Capture the cell that displays the provided text and extract its (x, y) central coordinate. 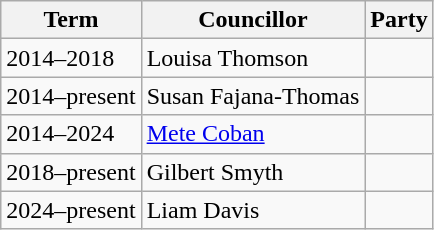
2014–2024 (71, 134)
Liam Davis (253, 210)
2024–present (71, 210)
Councillor (253, 20)
2014–2018 (71, 58)
Party (399, 20)
Term (71, 20)
Gilbert Smyth (253, 172)
Louisa Thomson (253, 58)
2014–present (71, 96)
Mete Coban (253, 134)
2018–present (71, 172)
Susan Fajana-Thomas (253, 96)
